Return the (X, Y) coordinate for the center point of the cell that contains the specified text.  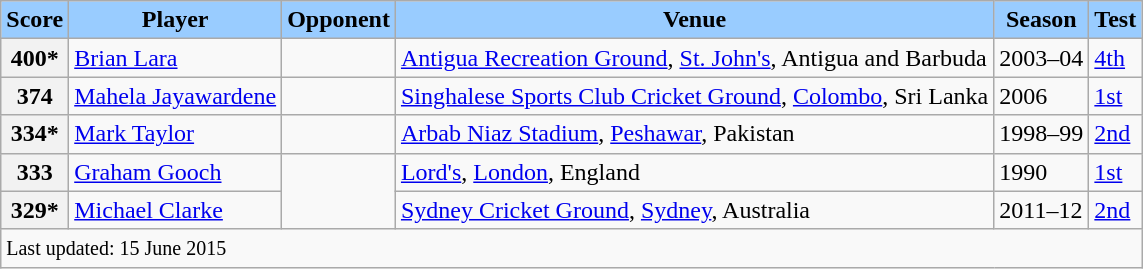
4th (1116, 58)
2011–12 (1042, 210)
Antigua Recreation Ground, St. John's, Antigua and Barbuda (694, 58)
Mark Taylor (176, 134)
Brian Lara (176, 58)
Sydney Cricket Ground, Sydney, Australia (694, 210)
Venue (694, 20)
334* (35, 134)
1998–99 (1042, 134)
Arbab Niaz Stadium, Peshawar, Pakistan (694, 134)
Player (176, 20)
Opponent (339, 20)
Singhalese Sports Club Cricket Ground, Colombo, Sri Lanka (694, 96)
Test (1116, 20)
Mahela Jayawardene (176, 96)
Score (35, 20)
333 (35, 172)
374 (35, 96)
Season (1042, 20)
Graham Gooch (176, 172)
1990 (1042, 172)
400* (35, 58)
2003–04 (1042, 58)
329* (35, 210)
2006 (1042, 96)
Michael Clarke (176, 210)
Lord's, London, England (694, 172)
Last updated: 15 June 2015 (572, 248)
